Detect which cell encompasses the target text, then output its [x, y] center coordinate. 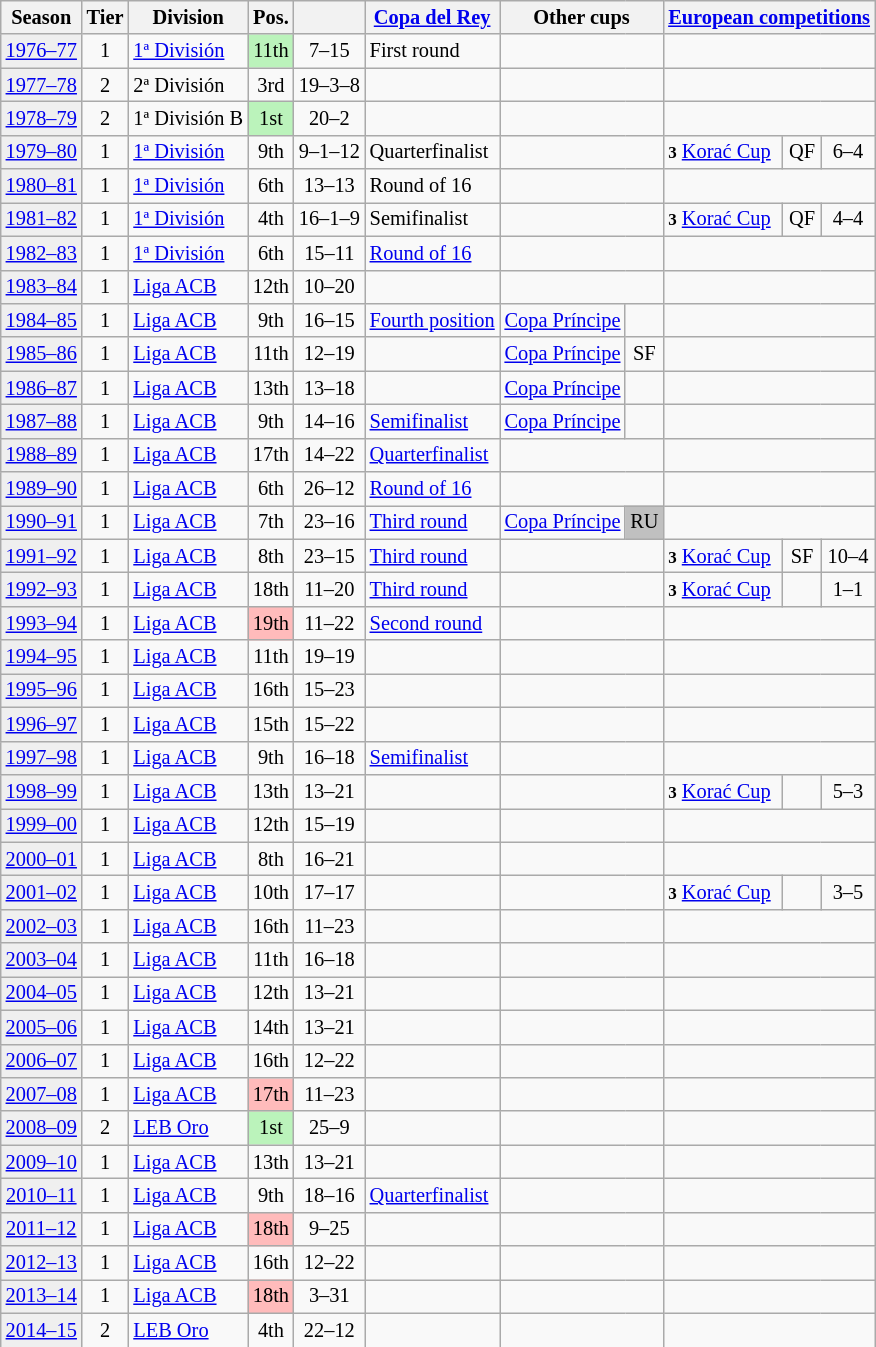
1997–98 [42, 758]
RU [644, 522]
1982–83 [42, 253]
1990–91 [42, 522]
1998–99 [42, 791]
17–17 [330, 892]
Other cups [582, 17]
1979–80 [42, 152]
10–4 [848, 556]
European competitions [769, 17]
Tier [106, 17]
2008–09 [42, 1128]
3–5 [848, 892]
Fourth position [432, 320]
Season [42, 17]
2006–07 [42, 1061]
1992–93 [42, 589]
23–16 [330, 522]
2000–01 [42, 859]
2013–14 [42, 1296]
2010–11 [42, 1195]
2004–05 [42, 993]
1993–94 [42, 623]
1999–00 [42, 825]
14–16 [330, 421]
22–12 [330, 1330]
2002–03 [42, 926]
2003–04 [42, 960]
1995–96 [42, 690]
1996–97 [42, 724]
9–1–12 [330, 152]
6–4 [848, 152]
16–15 [330, 320]
14–22 [330, 455]
7th [271, 522]
16–21 [330, 859]
18–16 [330, 1195]
12–19 [330, 354]
19–3–8 [330, 85]
2007–08 [42, 1094]
11–22 [330, 623]
1994–95 [42, 657]
15th [271, 724]
2014–15 [42, 1330]
25–9 [330, 1128]
1989–90 [42, 489]
7–15 [330, 51]
2001–02 [42, 892]
1981–82 [42, 219]
2012–13 [42, 1263]
Pos. [271, 17]
14th [271, 1027]
2005–06 [42, 1027]
1984–85 [42, 320]
Division [188, 17]
15–22 [330, 724]
15–11 [330, 253]
1ª División B [188, 118]
10–20 [330, 287]
1976–77 [42, 51]
2ª División [188, 85]
1978–79 [42, 118]
First round [432, 51]
13–18 [330, 388]
1986–87 [42, 388]
Copa del Rey [432, 17]
13–13 [330, 186]
10th [271, 892]
23–15 [330, 556]
1987–88 [42, 421]
9–25 [330, 1229]
2011–12 [42, 1229]
1980–81 [42, 186]
1991–92 [42, 556]
26–12 [330, 489]
4–4 [848, 219]
3–31 [330, 1296]
1985–86 [42, 354]
20–2 [330, 118]
2009–10 [42, 1162]
1977–78 [42, 85]
1988–89 [42, 455]
15–23 [330, 690]
16–1–9 [330, 219]
19–19 [330, 657]
1–1 [848, 589]
3rd [271, 85]
1983–84 [42, 287]
Second round [432, 623]
15–19 [330, 825]
11–20 [330, 589]
5–3 [848, 791]
19th [271, 623]
